Return [X, Y] of the center of cell containing provided text 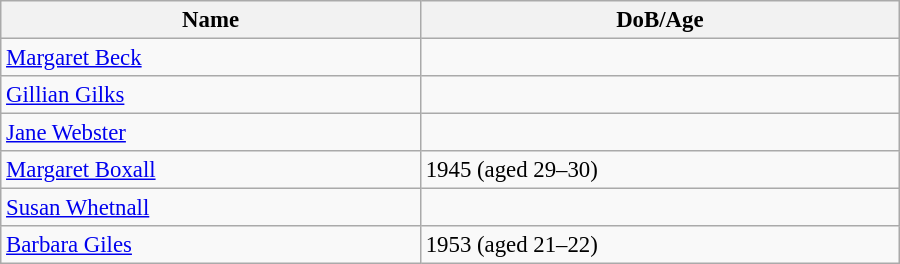
Susan Whetnall [211, 208]
1953 (aged 21–22) [660, 245]
Barbara Giles [211, 245]
Jane Webster [211, 133]
Margaret Boxall [211, 170]
1945 (aged 29–30) [660, 170]
DoB/Age [660, 20]
Name [211, 20]
Margaret Beck [211, 58]
Gillian Gilks [211, 95]
